Return [X, Y] of the center of cell containing provided text 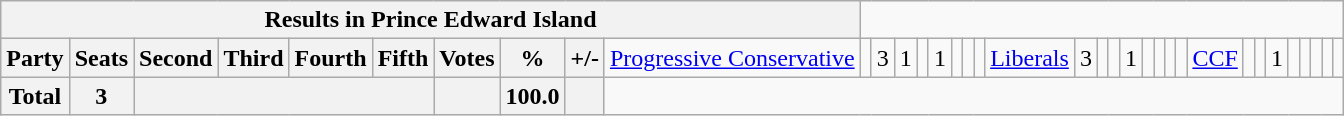
Votes [467, 58]
+/- [584, 58]
Third [254, 58]
% [532, 58]
Second [176, 58]
100.0 [532, 96]
Fourth [330, 58]
Liberals [1030, 58]
CCF [1215, 58]
Results in Prince Edward Island [430, 20]
Party [35, 58]
Total [35, 96]
Fifth [403, 58]
Progressive Conservative [732, 58]
Seats [101, 58]
